Output the (x, y) coordinate of the center of the cell containing the given text.  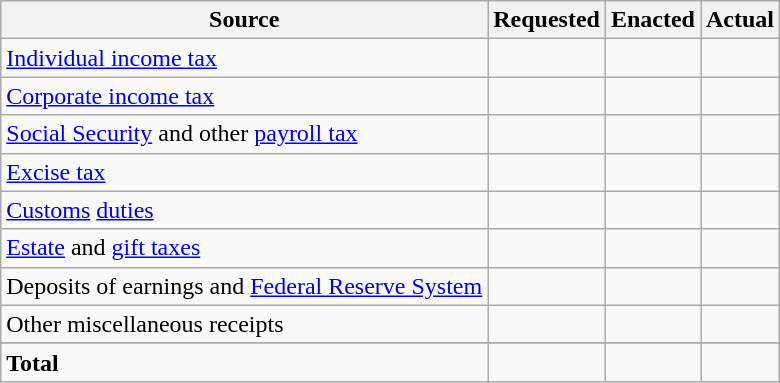
Enacted (652, 20)
Excise tax (244, 172)
Social Security and other payroll tax (244, 134)
Estate and gift taxes (244, 248)
Requested (547, 20)
Other miscellaneous receipts (244, 324)
Corporate income tax (244, 96)
Actual (740, 20)
Source (244, 20)
Individual income tax (244, 58)
Customs duties (244, 210)
Deposits of earnings and Federal Reserve System (244, 286)
Total (244, 362)
